Output the [X, Y] coordinate of the center of the cell containing the given text.  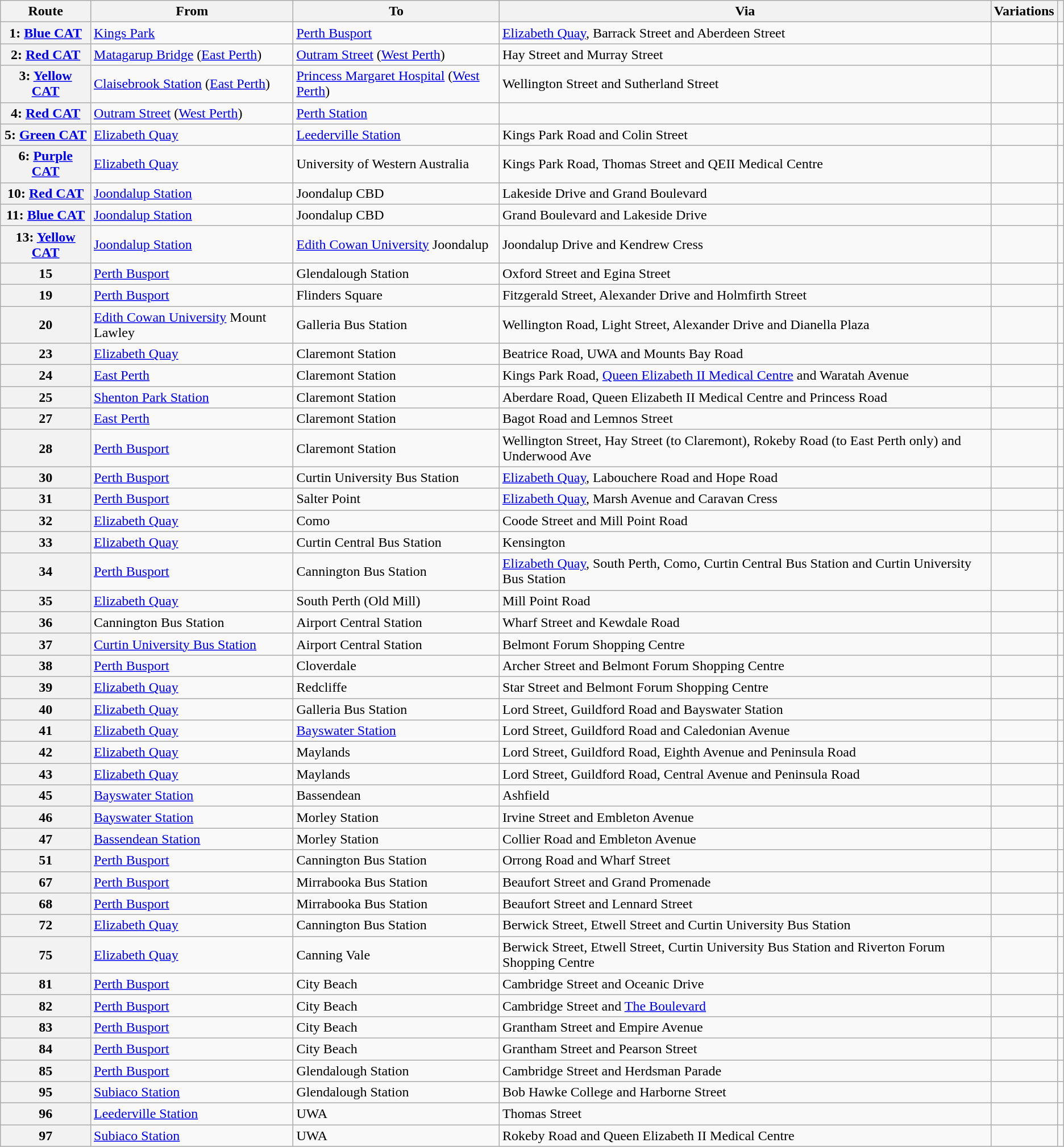
27 [45, 419]
Grantham Street and Pearson Street [745, 1049]
Mill Point Road [745, 601]
To [396, 11]
15 [45, 273]
Edith Cowan University Joondalup [396, 244]
5: Green CAT [45, 135]
82 [45, 1005]
Beatrice Road, UWA and Mounts Bay Road [745, 354]
Lord Street, Guildford Road, Eighth Avenue and Peninsula Road [745, 753]
Bassendean Station [192, 839]
Via [745, 11]
46 [45, 817]
Variations [1024, 11]
28 [45, 448]
Irvine Street and Embleton Avenue [745, 817]
13: Yellow CAT [45, 244]
From [192, 11]
11: Blue CAT [45, 215]
Princess Margaret Hospital (West Perth) [396, 84]
Grantham Street and Empire Avenue [745, 1027]
Wellington Street, Hay Street (to Claremont), Rokeby Road (to East Perth only) and Underwood Ave [745, 448]
Cloverdale [396, 666]
South Perth (Old Mill) [396, 601]
Como [396, 521]
Bassendean [396, 796]
Salter Point [396, 499]
20 [45, 324]
72 [45, 925]
Archer Street and Belmont Forum Shopping Centre [745, 666]
41 [45, 731]
67 [45, 882]
Aberdare Road, Queen Elizabeth II Medical Centre and Princess Road [745, 397]
81 [45, 984]
68 [45, 904]
Matagarup Bridge (East Perth) [192, 55]
Lord Street, Guildford Road and Caledonian Avenue [745, 731]
24 [45, 376]
45 [45, 796]
1: Blue CAT [45, 33]
Kings Park Road and Colin Street [745, 135]
Cambridge Street and The Boulevard [745, 1005]
Grand Boulevard and Lakeside Drive [745, 215]
84 [45, 1049]
Route [45, 11]
35 [45, 601]
83 [45, 1027]
Flinders Square [396, 295]
Bagot Road and Lemnos Street [745, 419]
Lord Street, Guildford Road, Central Avenue and Peninsula Road [745, 774]
Claisebrook Station (East Perth) [192, 84]
3: Yellow CAT [45, 84]
Beaufort Street and Lennard Street [745, 904]
43 [45, 774]
Lord Street, Guildford Road and Bayswater Station [745, 709]
Canning Vale [396, 955]
39 [45, 687]
6: Purple CAT [45, 164]
Hay Street and Murray Street [745, 55]
Shenton Park Station [192, 397]
75 [45, 955]
31 [45, 499]
Elizabeth Quay, Labouchere Road and Hope Road [745, 477]
37 [45, 644]
Kings Park [192, 33]
33 [45, 542]
Edith Cowan University Mount Lawley [192, 324]
Wharf Street and Kewdale Road [745, 622]
Joondalup Drive and Kendrew Cress [745, 244]
Coode Street and Mill Point Road [745, 521]
Bob Hawke College and Harborne Street [745, 1092]
Redcliffe [396, 687]
Collier Road and Embleton Avenue [745, 839]
85 [45, 1070]
University of Western Australia [396, 164]
95 [45, 1092]
51 [45, 861]
Wellington Street and Sutherland Street [745, 84]
10: Red CAT [45, 193]
Ashfield [745, 796]
96 [45, 1114]
Rokeby Road and Queen Elizabeth II Medical Centre [745, 1136]
2: Red CAT [45, 55]
19 [45, 295]
Thomas Street [745, 1114]
32 [45, 521]
42 [45, 753]
Star Street and Belmont Forum Shopping Centre [745, 687]
Berwick Street, Etwell Street, Curtin University Bus Station and Riverton Forum Shopping Centre [745, 955]
25 [45, 397]
Belmont Forum Shopping Centre [745, 644]
36 [45, 622]
47 [45, 839]
Fitzgerald Street, Alexander Drive and Holmfirth Street [745, 295]
Orrong Road and Wharf Street [745, 861]
Perth Station [396, 113]
Elizabeth Quay, Marsh Avenue and Caravan Cress [745, 499]
Berwick Street, Etwell Street and Curtin University Bus Station [745, 925]
23 [45, 354]
Cambridge Street and Oceanic Drive [745, 984]
Kings Park Road, Queen Elizabeth II Medical Centre and Waratah Avenue [745, 376]
Oxford Street and Egina Street [745, 273]
97 [45, 1136]
Kings Park Road, Thomas Street and QEII Medical Centre [745, 164]
Elizabeth Quay, South Perth, Como, Curtin Central Bus Station and Curtin University Bus Station [745, 572]
34 [45, 572]
4: Red CAT [45, 113]
40 [45, 709]
Cambridge Street and Herdsman Parade [745, 1070]
38 [45, 666]
Elizabeth Quay, Barrack Street and Aberdeen Street [745, 33]
Curtin Central Bus Station [396, 542]
Kensington [745, 542]
Lakeside Drive and Grand Boulevard [745, 193]
Beaufort Street and Grand Promenade [745, 882]
30 [45, 477]
Wellington Road, Light Street, Alexander Drive and Dianella Plaza [745, 324]
